Extract the [x, y] coordinate from the center of the cell holding the provided text.  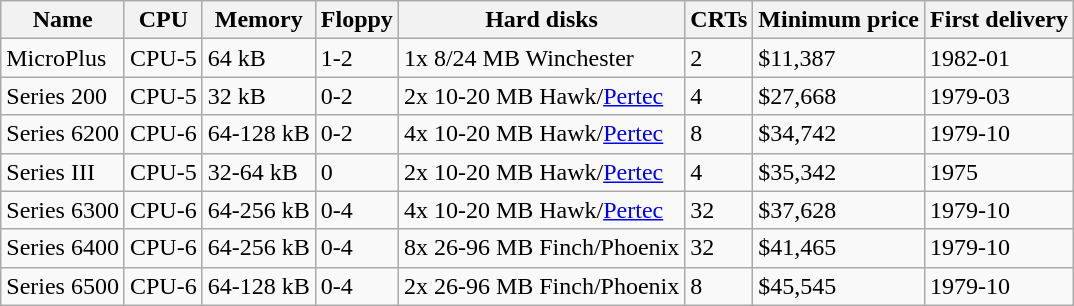
Series 6400 [63, 248]
1975 [1000, 172]
32-64 kB [258, 172]
CRTs [719, 20]
1x 8/24 MB Winchester [541, 58]
64 kB [258, 58]
0 [356, 172]
32 kB [258, 96]
Series 6200 [63, 134]
Series 6500 [63, 286]
1-2 [356, 58]
1979-03 [1000, 96]
Floppy [356, 20]
Name [63, 20]
$41,465 [839, 248]
Series III [63, 172]
CPU [163, 20]
Hard disks [541, 20]
MicroPlus [63, 58]
Minimum price [839, 20]
$27,668 [839, 96]
2x 26-96 MB Finch/Phoenix [541, 286]
2 [719, 58]
Series 6300 [63, 210]
$34,742 [839, 134]
8x 26-96 MB Finch/Phoenix [541, 248]
$35,342 [839, 172]
$11,387 [839, 58]
1982-01 [1000, 58]
$37,628 [839, 210]
Series 200 [63, 96]
Memory [258, 20]
First delivery [1000, 20]
$45,545 [839, 286]
